Detect which cell encompasses the target text, then output its (x, y) center coordinate. 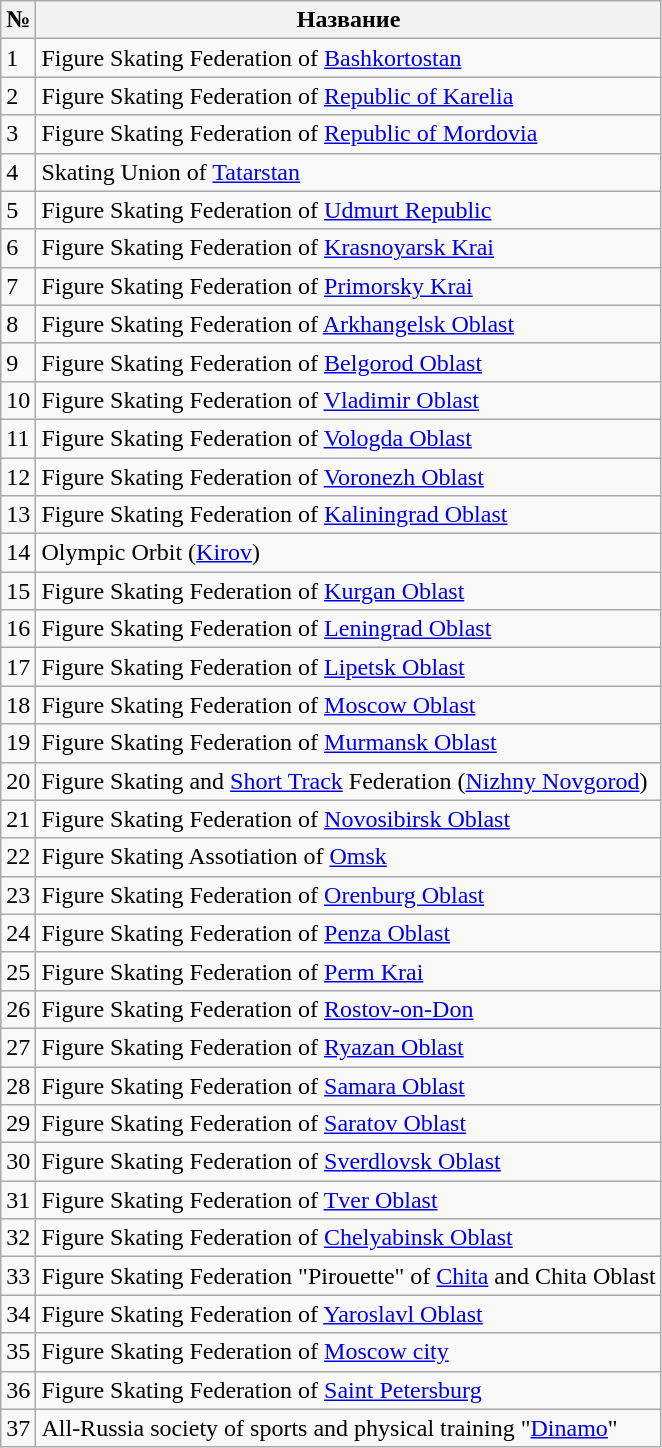
34 (18, 1314)
Figure Skating Federation of Yaroslavl Oblast (348, 1314)
Figure Skating Federation of Penza Oblast (348, 933)
Figure Skating Federation of Orenburg Oblast (348, 895)
29 (18, 1124)
31 (18, 1200)
Olympic Orbit (Kirov) (348, 553)
5 (18, 210)
Figure Skating Federation of Sverdlovsk Oblast (348, 1162)
Figure Skating Federation of Tver Oblast (348, 1200)
Figure Skating Federation of Saratov Oblast (348, 1124)
Figure Skating Federation of Moscow city (348, 1352)
7 (18, 286)
Figure Skating Federation of Arkhangelsk Oblast (348, 324)
4 (18, 172)
25 (18, 971)
Figure Skating Federation of Voronezh Oblast (348, 477)
14 (18, 553)
23 (18, 895)
13 (18, 515)
21 (18, 819)
1 (18, 58)
17 (18, 667)
18 (18, 705)
20 (18, 781)
Figure Skating Federation of Vladimir Oblast (348, 400)
Figure Skating Federation of Rostov-on-Don (348, 1009)
Figure Skating Federation "Pirouette" of Chita and Chita Oblast (348, 1276)
11 (18, 438)
33 (18, 1276)
30 (18, 1162)
36 (18, 1390)
28 (18, 1085)
8 (18, 324)
Figure Skating Federation of Republic of Karelia (348, 96)
Figure Skating Federation of Samara Oblast (348, 1085)
37 (18, 1428)
Figure Skating Federation of Krasnoyarsk Krai (348, 248)
9 (18, 362)
24 (18, 933)
16 (18, 629)
2 (18, 96)
Figure Skating Federation of Leningrad Oblast (348, 629)
Figure Skating and Short Track Federation (Nizhny Novgorod) (348, 781)
Figure Skating Federation of Ryazan Oblast (348, 1047)
Figure Skating Federation of Belgorod Oblast (348, 362)
Figure Skating Federation of Chelyabinsk Oblast (348, 1238)
Figure Skating Federation of Perm Krai (348, 971)
Figure Skating Federation of Kaliningrad Oblast (348, 515)
Figure Skating Federation of Bashkortostan (348, 58)
15 (18, 591)
Figure Skating Federation of Vologda Oblast (348, 438)
26 (18, 1009)
3 (18, 134)
27 (18, 1047)
Figure Skating Assotiation of Omsk (348, 857)
Figure Skating Federation of Udmurt Republic (348, 210)
6 (18, 248)
Figure Skating Federation of Moscow Oblast (348, 705)
Figure Skating Federation of Kurgan Oblast (348, 591)
Figure Skating Federation of Republic of Mordovia (348, 134)
All-Russia society of sports and physical training "Dinamo" (348, 1428)
Figure Skating Federation of Saint Petersburg (348, 1390)
Figure Skating Federation of Primorsky Krai (348, 286)
Название (348, 20)
22 (18, 857)
Figure Skating Federation of Novosibirsk Oblast (348, 819)
№ (18, 20)
19 (18, 743)
Skating Union of Tatarstan (348, 172)
32 (18, 1238)
Figure Skating Federation of Lipetsk Oblast (348, 667)
12 (18, 477)
Figure Skating Federation of Murmansk Oblast (348, 743)
10 (18, 400)
35 (18, 1352)
